Return (x, y) of the center of cell containing provided text 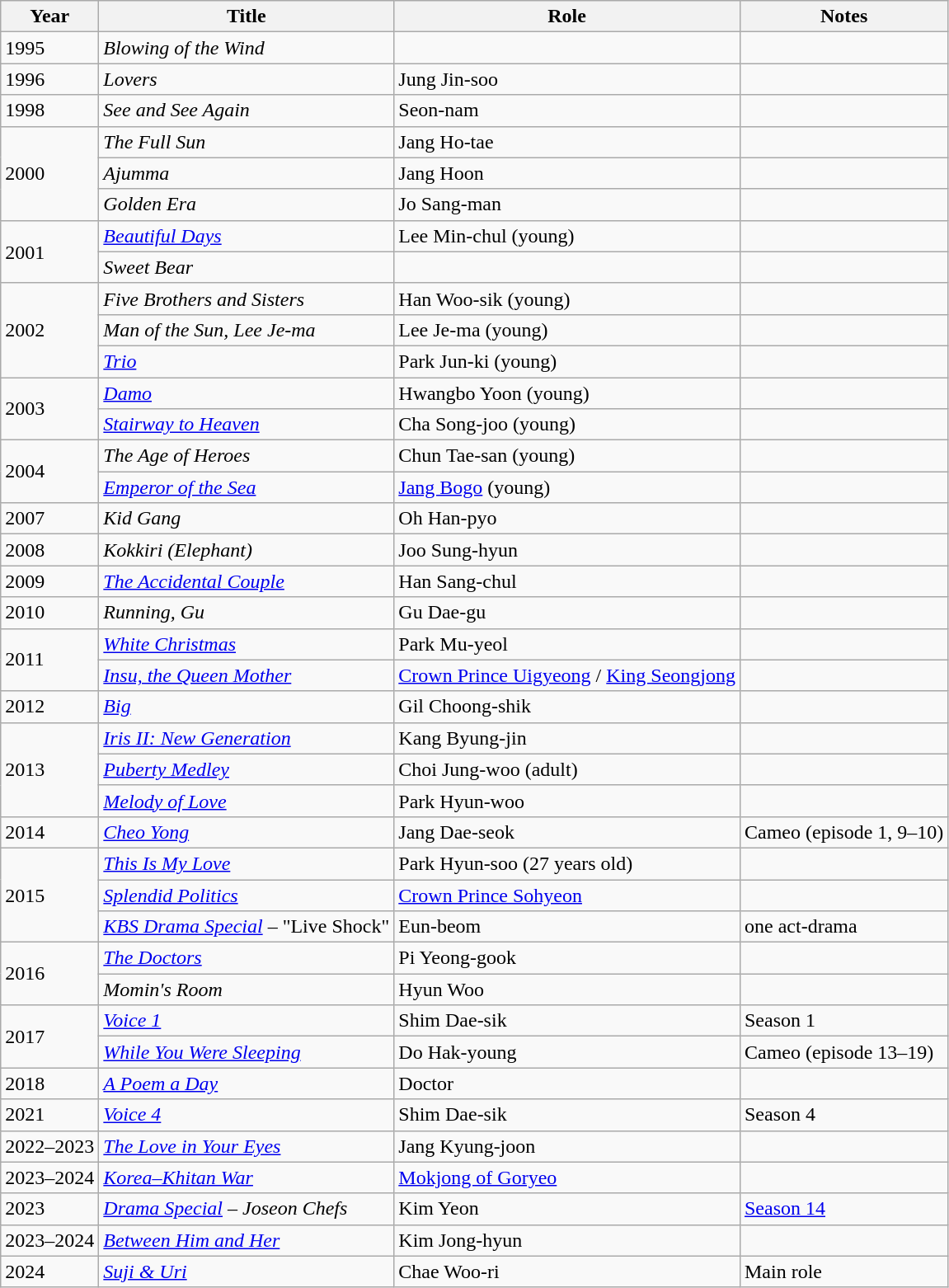
Kim Jong-hyun (567, 1240)
Seon-nam (567, 110)
Season 4 (843, 1115)
A Poem a Day (247, 1084)
2018 (49, 1084)
Iris II: New Generation (247, 738)
The Love in Your Eyes (247, 1146)
Han Woo-sik (young) (567, 298)
This Is My Love (247, 863)
2013 (49, 769)
2021 (49, 1115)
Notes (843, 16)
2008 (49, 550)
Jang Bogo (young) (567, 487)
See and See Again (247, 110)
1995 (49, 48)
Season 14 (843, 1209)
Kim Yeon (567, 1209)
The Full Sun (247, 142)
Drama Special – Joseon Chefs (247, 1209)
Role (567, 16)
Melody of Love (247, 801)
1998 (49, 110)
Golden Era (247, 204)
Kang Byung-jin (567, 738)
Pi Yeong-gook (567, 958)
2022–2023 (49, 1146)
Suji & Uri (247, 1272)
Cheo Yong (247, 832)
Korea–Khitan War (247, 1178)
2002 (49, 330)
Running, Gu (247, 613)
Cameo (episode 1, 9–10) (843, 832)
Hwangbo Yoon (young) (567, 393)
Han Sang-chul (567, 581)
Momin's Room (247, 990)
2000 (49, 173)
Voice 4 (247, 1115)
2011 (49, 660)
Voice 1 (247, 1021)
The Age of Heroes (247, 456)
Jang Ho-tae (567, 142)
Jang Kyung-joon (567, 1146)
Big (247, 707)
one act-drama (843, 927)
2007 (49, 519)
Chun Tae-san (young) (567, 456)
Hyun Woo (567, 990)
Main role (843, 1272)
Do Hak-young (567, 1052)
Five Brothers and Sisters (247, 298)
Cameo (episode 13–19) (843, 1052)
The Accidental Couple (247, 581)
Cha Song-joo (young) (567, 425)
Choi Jung-woo (adult) (567, 769)
2009 (49, 581)
Season 1 (843, 1021)
Insu, the Queen Mother (247, 675)
Kid Gang (247, 519)
Emperor of the Sea (247, 487)
KBS Drama Special – "Live Shock" (247, 927)
1996 (49, 79)
Title (247, 16)
Crown Prince Sohyeon (567, 895)
Trio (247, 361)
2003 (49, 409)
2010 (49, 613)
Jang Dae-seok (567, 832)
2004 (49, 472)
Park Hyun-woo (567, 801)
Stairway to Heaven (247, 425)
Gil Choong-shik (567, 707)
The Doctors (247, 958)
Man of the Sun, Lee Je-ma (247, 330)
Mokjong of Goryeo (567, 1178)
2014 (49, 832)
Chae Woo-ri (567, 1272)
Lee Min-chul (young) (567, 236)
Sweet Bear (247, 267)
Jung Jin-soo (567, 79)
Year (49, 16)
Park Mu-yeol (567, 644)
Lovers (247, 79)
Blowing of the Wind (247, 48)
2012 (49, 707)
2016 (49, 974)
Crown Prince Uigyeong / King Seongjong (567, 675)
Park Jun-ki (young) (567, 361)
Damo (247, 393)
Between Him and Her (247, 1240)
Kokkiri (Elephant) (247, 550)
Beautiful Days (247, 236)
Puberty Medley (247, 769)
Gu Dae-gu (567, 613)
2023 (49, 1209)
Splendid Politics (247, 895)
Park Hyun-soo (27 years old) (567, 863)
While You Were Sleeping (247, 1052)
2017 (49, 1037)
2001 (49, 251)
Doctor (567, 1084)
Eun-beom (567, 927)
Lee Je-ma (young) (567, 330)
White Christmas (247, 644)
Ajumma (247, 173)
2015 (49, 895)
Oh Han-pyo (567, 519)
Jo Sang-man (567, 204)
2024 (49, 1272)
Joo Sung-hyun (567, 550)
Jang Hoon (567, 173)
